Extract the (X, Y) coordinate from the center of the cell holding the provided text.  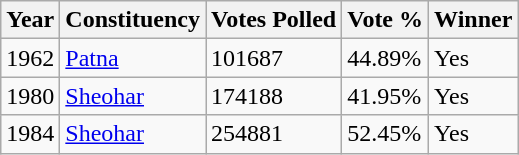
Winner (474, 20)
1984 (30, 134)
174188 (274, 96)
Patna (133, 58)
1980 (30, 96)
101687 (274, 58)
41.95% (386, 96)
Year (30, 20)
44.89% (386, 58)
52.45% (386, 134)
Constituency (133, 20)
254881 (274, 134)
Vote % (386, 20)
Votes Polled (274, 20)
1962 (30, 58)
